Provide the (x, y) coordinate of the cell's center where the given text is located.  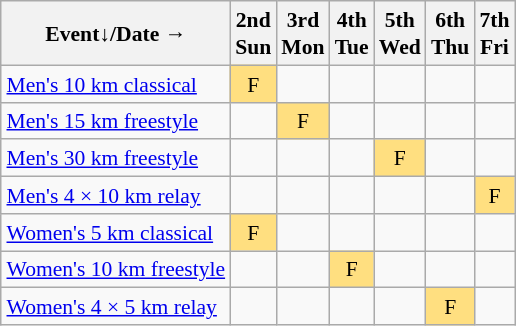
Men's 30 km freestyle (116, 158)
Event↓/Date → (116, 33)
Men's 10 km classical (116, 84)
5thWed (400, 33)
Men's 4 × 10 km relay (116, 194)
6thThu (450, 33)
7thFri (494, 33)
2ndSun (253, 33)
4thTue (352, 33)
3rdMon (302, 33)
Women's 10 km freestyle (116, 268)
Men's 15 km freestyle (116, 120)
Women's 5 km classical (116, 232)
Women's 4 × 5 km relay (116, 306)
